Output the (X, Y) coordinate of the center of the cell containing the given text.  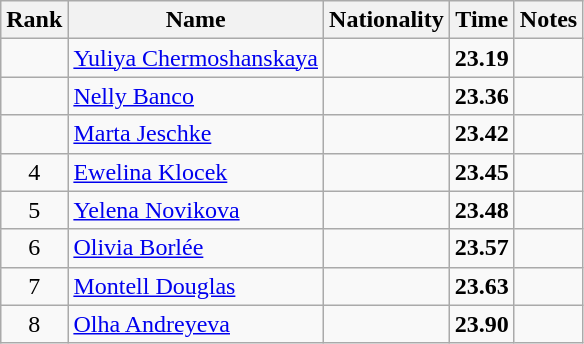
Ewelina Klocek (196, 172)
Name (196, 20)
Olivia Borlée (196, 248)
Yelena Novikova (196, 210)
4 (34, 172)
23.57 (482, 248)
Montell Douglas (196, 286)
Rank (34, 20)
7 (34, 286)
Nelly Banco (196, 96)
23.36 (482, 96)
5 (34, 210)
23.45 (482, 172)
23.42 (482, 134)
Olha Andreyeva (196, 324)
6 (34, 248)
Yuliya Chermoshanskaya (196, 58)
23.48 (482, 210)
Time (482, 20)
Notes (548, 20)
8 (34, 324)
Nationality (387, 20)
Marta Jeschke (196, 134)
23.90 (482, 324)
23.19 (482, 58)
23.63 (482, 286)
